Output the [X, Y] coordinate of the center of the cell containing the given text.  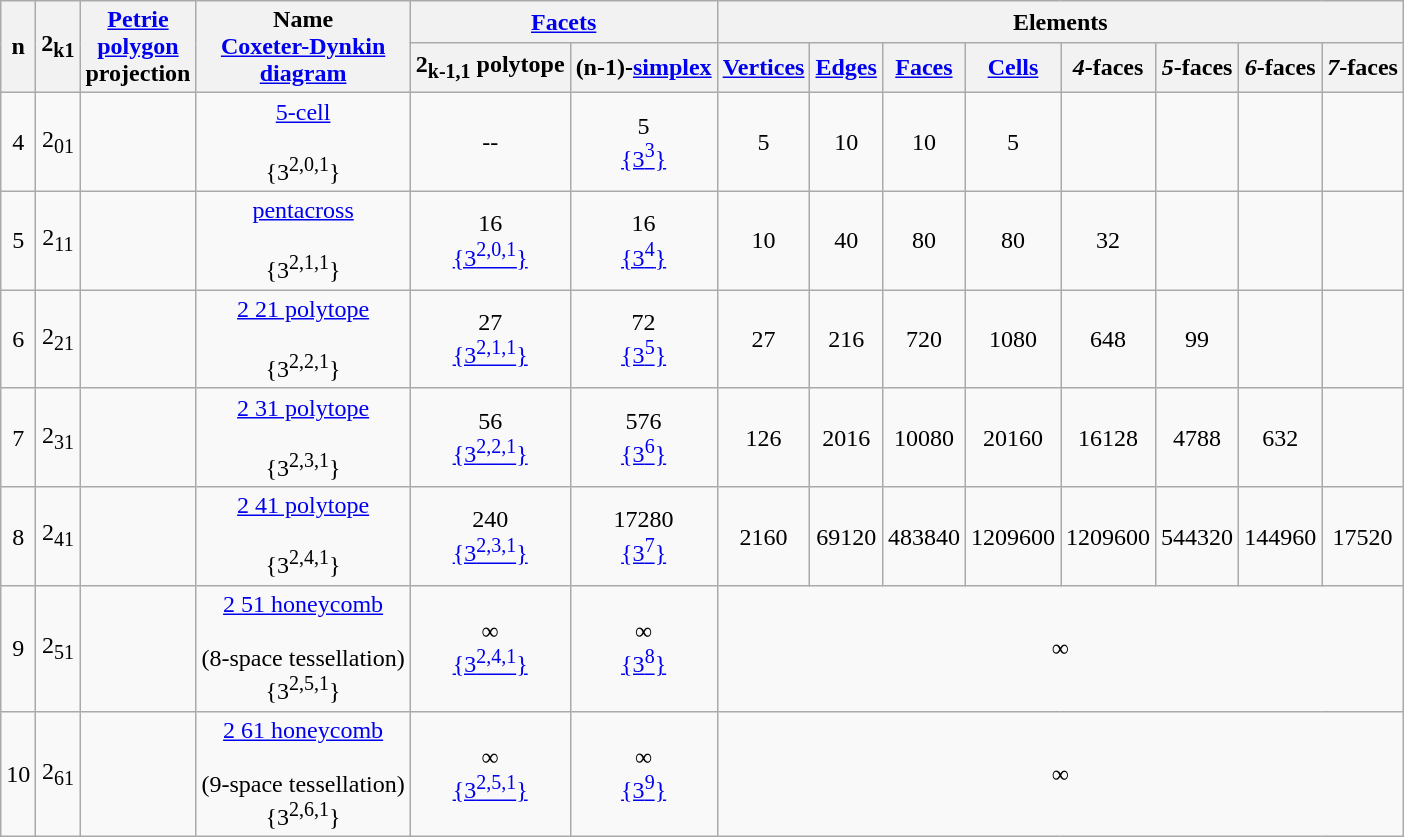
4 [18, 142]
17280{37} [644, 536]
7 [18, 438]
6 [18, 340]
2k1 [58, 47]
632 [1280, 438]
Petriepolygonprojection [138, 47]
144960 [1280, 536]
231 [58, 438]
56{32,2,1} [490, 438]
5-faces [1198, 68]
∞{39} [644, 774]
1080 [1012, 340]
27{32,1,1} [490, 340]
211 [58, 240]
9 [18, 649]
216 [846, 340]
126 [764, 438]
-- [490, 142]
Edges [846, 68]
∞{38} [644, 649]
8 [18, 536]
2 21 polytope{32,2,1} [303, 340]
483840 [924, 536]
(n-1)-simplex [644, 68]
NameCoxeter-Dynkindiagram [303, 47]
∞{32,4,1} [490, 649]
2 41 polytope{32,4,1} [303, 536]
2016 [846, 438]
720 [924, 340]
221 [58, 340]
17520 [1363, 536]
Facets [564, 22]
4-faces [1108, 68]
99 [1198, 340]
16{32,0,1} [490, 240]
n [18, 47]
pentacross{32,1,1} [303, 240]
251 [58, 649]
16128 [1108, 438]
201 [58, 142]
240{32,3,1} [490, 536]
69120 [846, 536]
7-faces [1363, 68]
544320 [1198, 536]
2k-1,1 polytope [490, 68]
241 [58, 536]
261 [58, 774]
2 61 honeycomb(9-space tessellation){32,6,1} [303, 774]
20160 [1012, 438]
Vertices [764, 68]
16{34} [644, 240]
∞{32,5,1} [490, 774]
32 [1108, 240]
2 31 polytope{32,3,1} [303, 438]
4788 [1198, 438]
27 [764, 340]
Cells [1012, 68]
40 [846, 240]
Elements [1060, 22]
2 51 honeycomb(8-space tessellation){32,5,1} [303, 649]
2160 [764, 536]
6-faces [1280, 68]
648 [1108, 340]
5{33} [644, 142]
576{36} [644, 438]
72{35} [644, 340]
5-cell{32,0,1} [303, 142]
Faces [924, 68]
10080 [924, 438]
